Scan for the cell matching the given text and deliver its [x, y] coordinate at center. 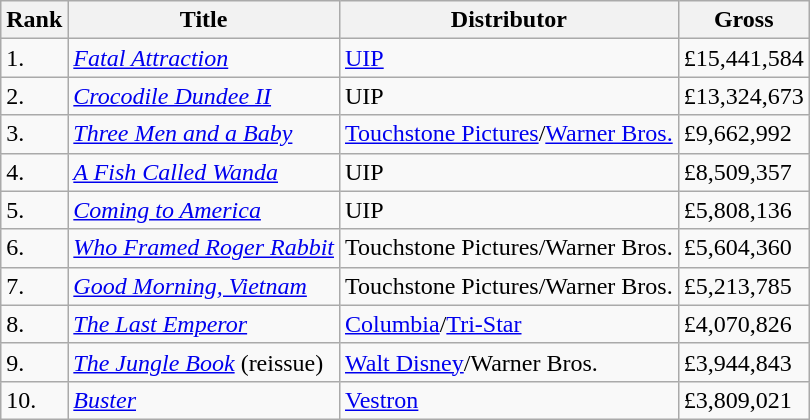
£4,070,826 [744, 324]
Fatal Attraction [204, 58]
£5,808,136 [744, 210]
7. [34, 286]
£5,604,360 [744, 248]
Who Framed Roger Rabbit [204, 248]
A Fish Called Wanda [204, 172]
Crocodile Dundee II [204, 96]
£3,809,021 [744, 400]
Distributor [508, 20]
£13,324,673 [744, 96]
Rank [34, 20]
Coming to America [204, 210]
1. [34, 58]
Buster [204, 400]
Vestron [508, 400]
£5,213,785 [744, 286]
5. [34, 210]
£15,441,584 [744, 58]
3. [34, 134]
The Last Emperor [204, 324]
9. [34, 362]
£9,662,992 [744, 134]
Gross [744, 20]
6. [34, 248]
The Jungle Book (reissue) [204, 362]
Good Morning, Vietnam [204, 286]
Walt Disney/Warner Bros. [508, 362]
£3,944,843 [744, 362]
2. [34, 96]
£8,509,357 [744, 172]
10. [34, 400]
Title [204, 20]
4. [34, 172]
Columbia/Tri-Star [508, 324]
Three Men and a Baby [204, 134]
8. [34, 324]
